Return [X, Y] of the center of cell containing provided text 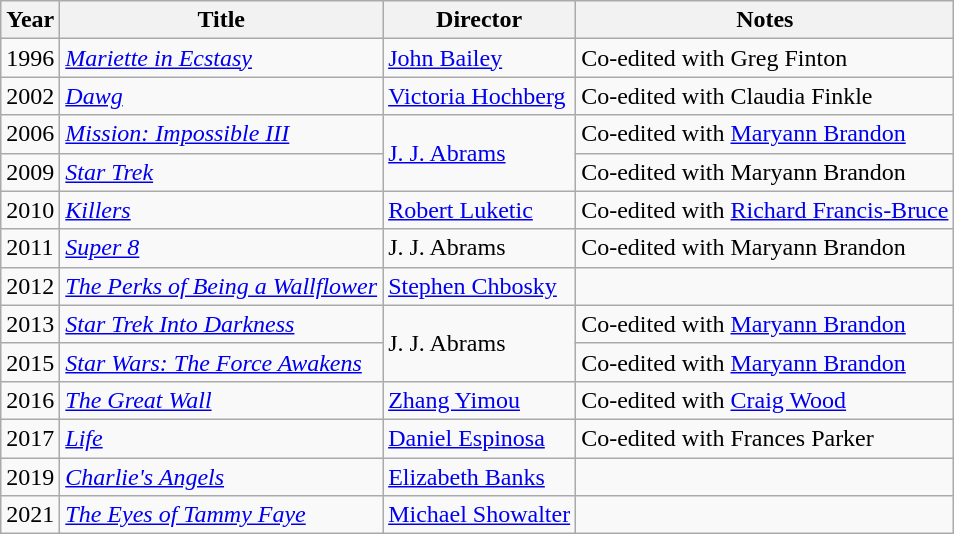
John Bailey [480, 58]
Star Trek [222, 172]
Mission: Impossible III [222, 134]
Mariette in Ecstasy [222, 58]
Charlie's Angels [222, 477]
2017 [30, 438]
Michael Showalter [480, 515]
Zhang Yimou [480, 400]
Daniel Espinosa [480, 438]
2013 [30, 324]
The Eyes of Tammy Faye [222, 515]
Elizabeth Banks [480, 477]
Stephen Chbosky [480, 286]
Dawg [222, 96]
Star Trek Into Darkness [222, 324]
Star Wars: The Force Awakens [222, 362]
Super 8 [222, 248]
2012 [30, 286]
2006 [30, 134]
2009 [30, 172]
Victoria Hochberg [480, 96]
1996 [30, 58]
2019 [30, 477]
2021 [30, 515]
Robert Luketic [480, 210]
Title [222, 20]
2015 [30, 362]
Co-edited with Frances Parker [765, 438]
The Perks of Being a Wallflower [222, 286]
2002 [30, 96]
Co-edited with Claudia Finkle [765, 96]
Killers [222, 210]
Life [222, 438]
Year [30, 20]
Co-edited with Richard Francis-Bruce [765, 210]
2016 [30, 400]
2011 [30, 248]
Director [480, 20]
Co-edited with Greg Finton [765, 58]
Notes [765, 20]
The Great Wall [222, 400]
Co-edited with Craig Wood [765, 400]
2010 [30, 210]
